Return (x, y) of the center of cell containing provided text 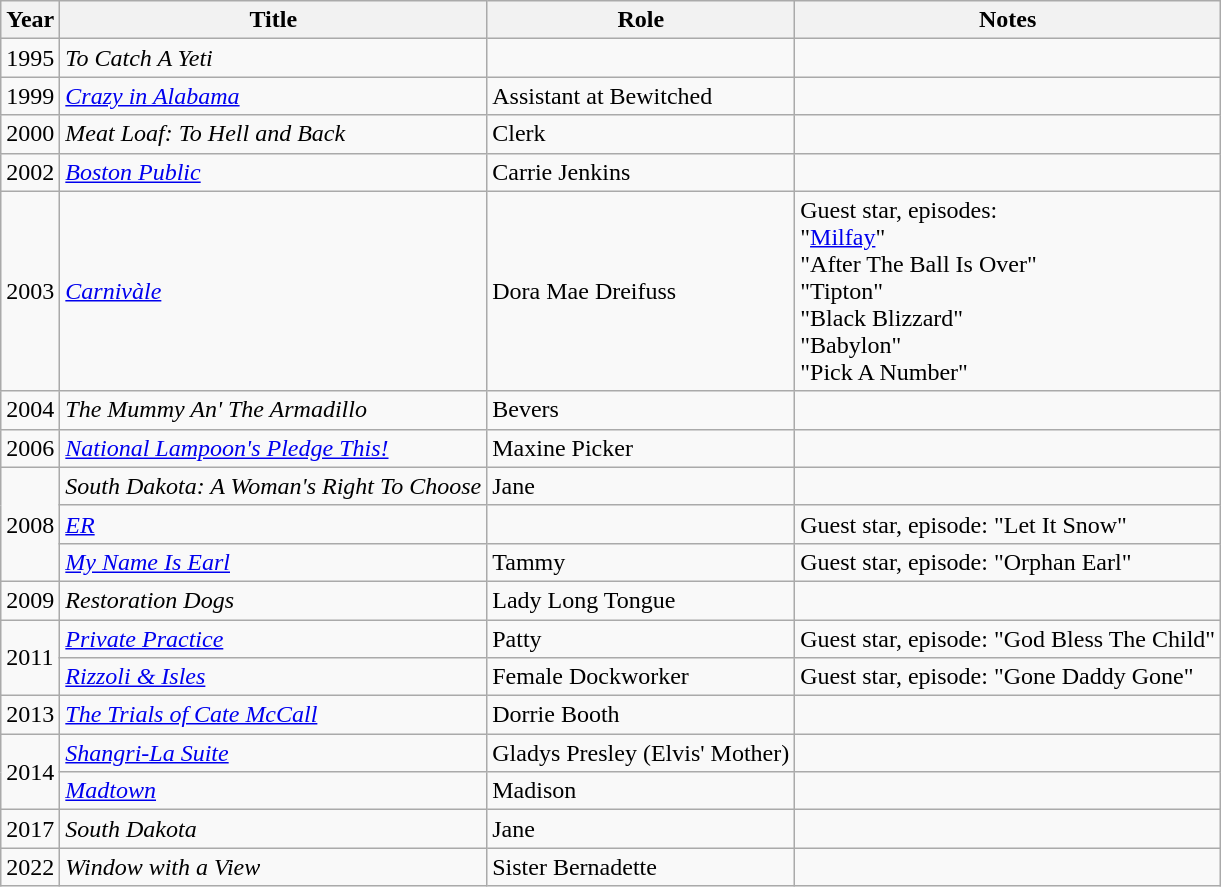
2014 (30, 772)
Madtown (274, 791)
Lady Long Tongue (641, 600)
Window with a View (274, 867)
1999 (30, 96)
Restoration Dogs (274, 600)
Dorrie Booth (641, 715)
Guest star, episode: "Let It Snow" (1008, 524)
Dora Mae Dreifuss (641, 291)
Tammy (641, 562)
2004 (30, 410)
ER (274, 524)
Meat Loaf: To Hell and Back (274, 134)
Gladys Presley (Elvis' Mother) (641, 753)
2003 (30, 291)
Assistant at Bewitched (641, 96)
Clerk (641, 134)
The Trials of Cate McCall (274, 715)
2013 (30, 715)
Title (274, 20)
Patty (641, 639)
Guest star, episodes: "Milfay" "After The Ball Is Over" "Tipton" "Black Blizzard" "Babylon" "Pick A Number" (1008, 291)
Guest star, episode: "Gone Daddy Gone" (1008, 677)
Sister Bernadette (641, 867)
Carrie Jenkins (641, 172)
2006 (30, 448)
2022 (30, 867)
The Mummy An' The Armadillo (274, 410)
2017 (30, 829)
Notes (1008, 20)
Private Practice (274, 639)
2011 (30, 658)
My Name Is Earl (274, 562)
South Dakota: A Woman's Right To Choose (274, 486)
Boston Public (274, 172)
2002 (30, 172)
South Dakota (274, 829)
Madison (641, 791)
Guest star, episode: "Orphan Earl" (1008, 562)
Maxine Picker (641, 448)
Bevers (641, 410)
2009 (30, 600)
National Lampoon's Pledge This! (274, 448)
Female Dockworker (641, 677)
Year (30, 20)
Rizzoli & Isles (274, 677)
Guest star, episode: "God Bless The Child" (1008, 639)
Crazy in Alabama (274, 96)
1995 (30, 58)
Shangri-La Suite (274, 753)
To Catch A Yeti (274, 58)
2008 (30, 524)
Role (641, 20)
Carnivàle (274, 291)
2000 (30, 134)
